Capture the cell that displays the provided text and extract its [X, Y] central coordinate. 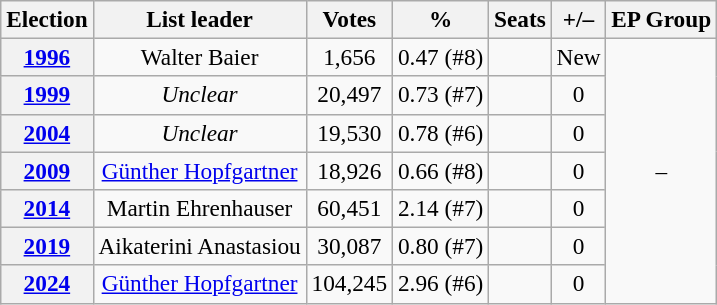
Walter Baier [200, 57]
0.66 (#8) [441, 170]
2024 [47, 284]
+/– [578, 19]
% [441, 19]
2009 [47, 170]
20,497 [349, 95]
1,656 [349, 57]
0.73 (#7) [441, 95]
104,245 [349, 284]
2014 [47, 208]
2004 [47, 133]
2.14 (#7) [441, 208]
2019 [47, 246]
Martin Ehrenhauser [200, 208]
30,087 [349, 246]
1996 [47, 57]
18,926 [349, 170]
2.96 (#6) [441, 284]
0.80 (#7) [441, 246]
1999 [47, 95]
0.47 (#8) [441, 57]
19,530 [349, 133]
New [578, 57]
– [662, 170]
Votes [349, 19]
EP Group [662, 19]
Election [47, 19]
60,451 [349, 208]
0.78 (#6) [441, 133]
Aikaterini Anastasiou [200, 246]
List leader [200, 19]
Seats [520, 19]
